Return (X, Y) of the center of cell containing provided text 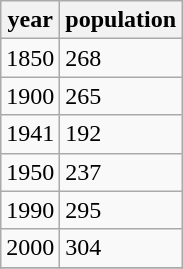
1941 (30, 134)
304 (121, 248)
1950 (30, 172)
year (30, 20)
265 (121, 96)
2000 (30, 248)
268 (121, 58)
192 (121, 134)
1900 (30, 96)
population (121, 20)
237 (121, 172)
295 (121, 210)
1990 (30, 210)
1850 (30, 58)
